Output the [x, y] coordinate of the center of the cell containing the given text.  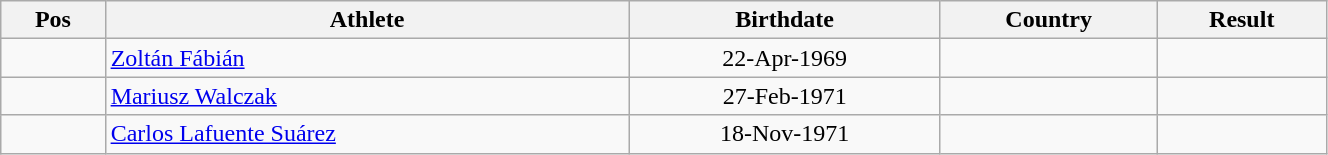
Zoltán Fábián [367, 58]
Birthdate [784, 20]
Pos [53, 20]
22-Apr-1969 [784, 58]
27-Feb-1971 [784, 96]
Country [1048, 20]
Result [1242, 20]
18-Nov-1971 [784, 134]
Mariusz Walczak [367, 96]
Carlos Lafuente Suárez [367, 134]
Athlete [367, 20]
